Determine the (X, Y) coordinate at the center of the cell enclosing the given text.  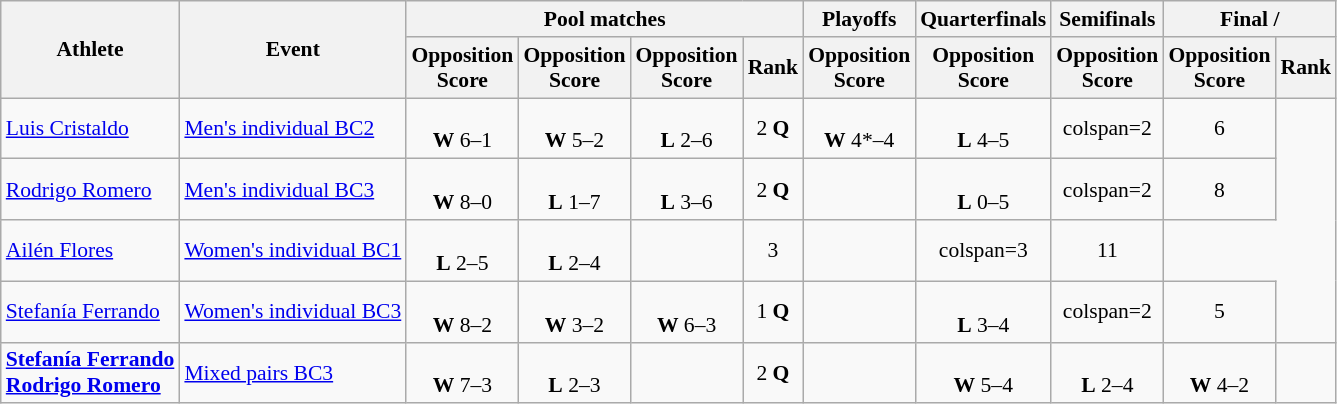
6 (1219, 128)
W 8–2 (462, 312)
Mixed pairs BC3 (292, 372)
W 6–3 (687, 312)
Men's individual BC2 (292, 128)
L 4–5 (983, 128)
Men's individual BC3 (292, 190)
Women's individual BC1 (292, 250)
W 5–2 (574, 128)
Playoffs (859, 19)
W 5–4 (983, 372)
Stefanía Ferrando (90, 312)
Final / (1250, 19)
Semifinals (1107, 19)
Rodrigo Romero (90, 190)
colspan=3 (983, 250)
W 7–3 (462, 372)
L 0–5 (983, 190)
Quarterfinals (983, 19)
L 2–6 (687, 128)
1 Q (774, 312)
Ailén Flores (90, 250)
W 4–2 (1219, 372)
W 3–2 (574, 312)
W 4*–4 (859, 128)
L 1–7 (574, 190)
11 (1107, 250)
3 (774, 250)
L 2–5 (462, 250)
5 (1219, 312)
L 2–3 (574, 372)
8 (1219, 190)
Event (292, 50)
L 3–6 (687, 190)
L 3–4 (983, 312)
W 6–1 (462, 128)
W 8–0 (462, 190)
Pool matches (604, 19)
Stefanía FerrandoRodrigo Romero (90, 372)
Athlete (90, 50)
Luis Cristaldo (90, 128)
Women's individual BC3 (292, 312)
